Provide the [x, y] coordinate of the cell's center where the given text is located.  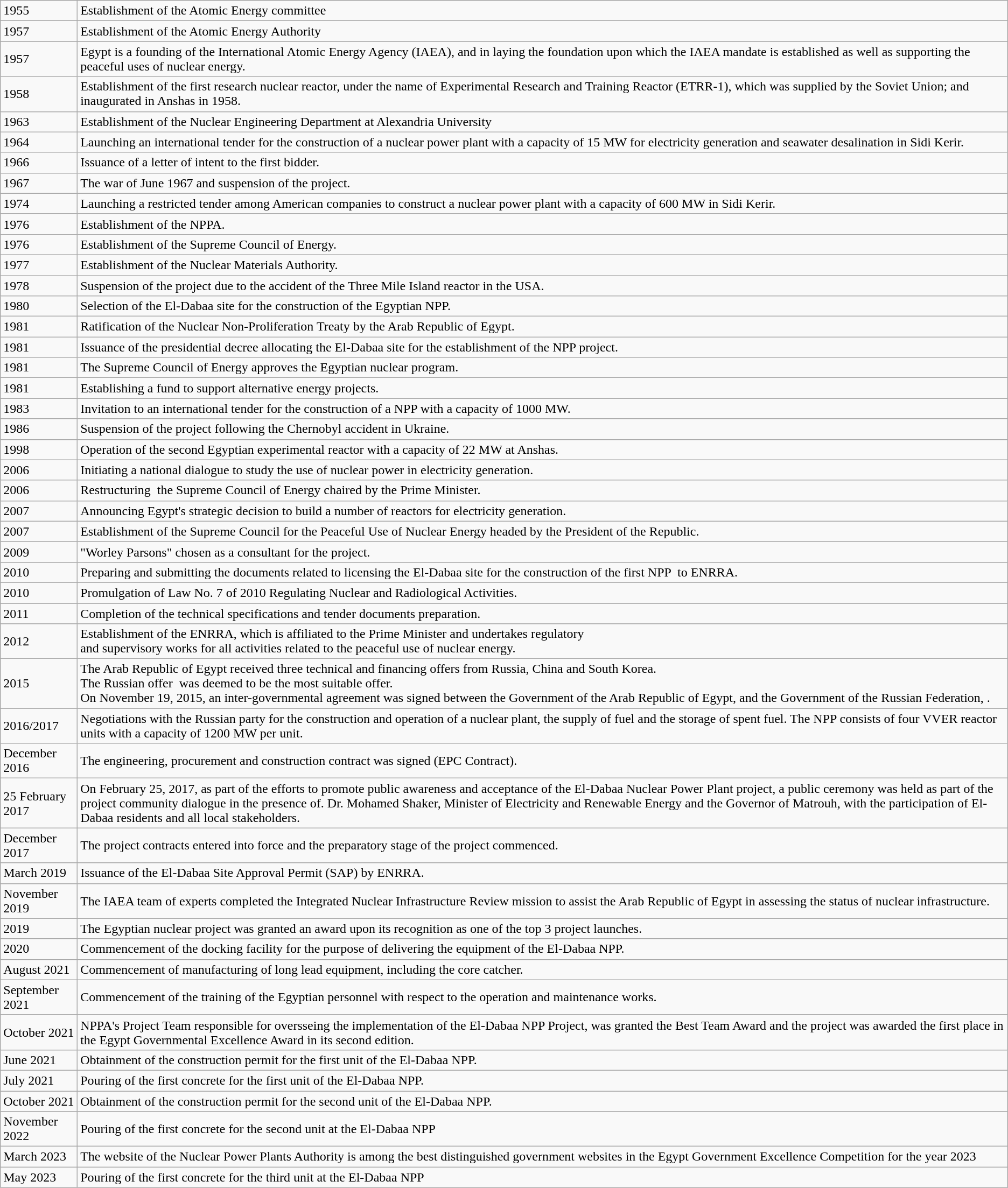
The Egyptian nuclear project was granted an award upon its recognition as one of the top 3 project launches. [543, 929]
Establishment of the NPPA. [543, 224]
Initiating a national dialogue to study the use of nuclear power in electricity generation. [543, 470]
Establishment of the Supreme Council of Energy. [543, 244]
Announcing Egypt's strategic decision to build a number of reactors for electricity generation. [543, 511]
1983 [39, 409]
The project contracts entered into force and the preparatory stage of the project commenced. [543, 845]
2019 [39, 929]
Pouring of the first concrete for the first unit of the El-Dabaa NPP. [543, 1080]
Establishment of the Nuclear Engineering Department at Alexandria University [543, 122]
1977 [39, 265]
Promulgation of Law No. 7 of 2010 Regulating Nuclear and Radiological Activities. [543, 593]
December 2017 [39, 845]
Obtainment of the construction permit for the second unit of the El-Dabaa NPP. [543, 1101]
Selection of the El-Dabaa site for the construction of the Egyptian NPP. [543, 306]
December 2016 [39, 761]
Establishment of the Atomic Energy Authority [543, 31]
Completion of the technical specifications and tender documents preparation. [543, 613]
Commencement of manufacturing of long lead equipment, including the core catcher. [543, 969]
2020 [39, 949]
Suspension of the project following the Chernobyl accident in Ukraine. [543, 429]
2012 [39, 642]
November 2022 [39, 1129]
Establishment of the Atomic Energy committee [543, 11]
Pouring of the first concrete for the second unit at the El-Dabaa NPP [543, 1129]
July 2021 [39, 1080]
March 2019 [39, 873]
Issuance of the El-Dabaa Site Approval Permit (SAP) by ENRRA. [543, 873]
August 2021 [39, 969]
Preparing and submitting the documents related to licensing the El-Dabaa site for the construction of the first NPP to ENRRA. [543, 572]
1974 [39, 203]
Invitation to an international tender for the construction of a NPP with a capacity of 1000 MW. [543, 409]
2016/2017 [39, 726]
Establishment of the Supreme Council for the Peaceful Use of Nuclear Energy headed by the President of the Republic. [543, 531]
1980 [39, 306]
1998 [39, 449]
2009 [39, 552]
1978 [39, 286]
Commencement of the training of the Egyptian personnel with respect to the operation and maintenance works. [543, 997]
The engineering, procurement and construction contract was signed (EPC Contract). [543, 761]
1986 [39, 429]
September 2021 [39, 997]
June 2021 [39, 1060]
Pouring of the first concrete for the third unit at the El-Dabaa NPP [543, 1177]
1964 [39, 142]
1966 [39, 163]
1963 [39, 122]
1967 [39, 183]
The Supreme Council of Energy approves the Egyptian nuclear program. [543, 368]
May 2023 [39, 1177]
Operation of the second Egyptian experimental reactor with a capacity of 22 MW at Anshas. [543, 449]
Establishment of the Nuclear Materials Authority. [543, 265]
Suspension of the project due to the accident of the Three Mile Island reactor in the USA. [543, 286]
Issuance of the presidential decree allocating the El-Dabaa site for the establishment of the NPP project. [543, 347]
"Worley Parsons" chosen as a consultant for the project. [543, 552]
Establishing a fund to support alternative energy projects. [543, 388]
Restructuring the Supreme Council of Energy chaired by the Prime Minister. [543, 490]
The war of June 1967 and suspension of the project. [543, 183]
2011 [39, 613]
1958 [39, 94]
Issuance of a letter of intent to the first bidder. [543, 163]
1955 [39, 11]
Obtainment of the construction permit for the first unit of the El-Dabaa NPP. [543, 1060]
Launching a restricted tender among American companies to construct a nuclear power plant with a capacity of 600 MW in Sidi Kerir. [543, 203]
Commencement of the docking facility for the purpose of delivering the equipment of the El-Dabaa NPP. [543, 949]
March 2023 [39, 1157]
25 February 2017 [39, 803]
November 2019 [39, 901]
2015 [39, 684]
Ratification of the Nuclear Non-Proliferation Treaty by the Arab Republic of Egypt. [543, 327]
